Extract the [X, Y] coordinate from the center of the cell holding the provided text.  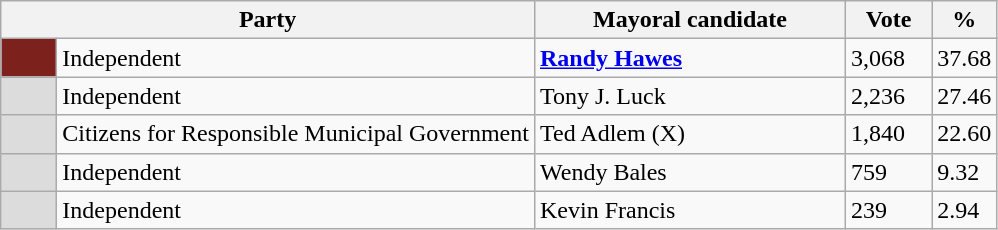
1,840 [889, 134]
Kevin Francis [690, 210]
Vote [889, 20]
Randy Hawes [690, 58]
9.32 [964, 172]
% [964, 20]
Party [268, 20]
Wendy Bales [690, 172]
Mayoral candidate [690, 20]
2,236 [889, 96]
759 [889, 172]
Tony J. Luck [690, 96]
37.68 [964, 58]
22.60 [964, 134]
Ted Adlem (X) [690, 134]
3,068 [889, 58]
2.94 [964, 210]
Citizens for Responsible Municipal Government [296, 134]
239 [889, 210]
27.46 [964, 96]
